Scan for the cell matching the given text and deliver its [X, Y] coordinate at center. 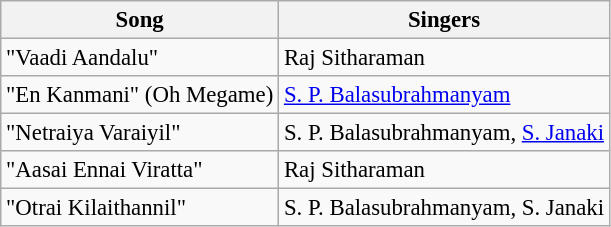
Song [140, 20]
"Vaadi Aandalu" [140, 58]
S. P. Balasubrahmanyam [444, 95]
"Netraiya Varaiyil" [140, 133]
"Otrai Kilaithannil" [140, 208]
"En Kanmani" (Oh Megame) [140, 95]
Singers [444, 20]
"Aasai Ennai Viratta" [140, 170]
